Find where the given text appears and provide that cell's center as [X, Y] coordinate. 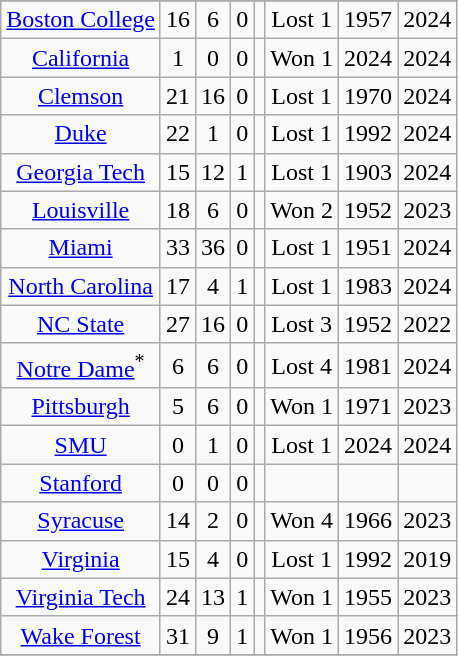
Lost 4 [302, 366]
Syracuse [81, 521]
Duke [81, 134]
Notre Dame* [81, 366]
9 [214, 635]
1981 [368, 366]
33 [178, 248]
1955 [368, 597]
22 [178, 134]
1957 [368, 20]
Boston College [81, 20]
1956 [368, 635]
Georgia Tech [81, 172]
1971 [368, 407]
Won 2 [302, 210]
NC State [81, 324]
California [81, 58]
5 [178, 407]
Miami [81, 248]
Stanford [81, 483]
36 [214, 248]
Clemson [81, 96]
31 [178, 635]
2 [214, 521]
1951 [368, 248]
2022 [428, 324]
24 [178, 597]
Virginia Tech [81, 597]
SMU [81, 445]
Wake Forest [81, 635]
Won 4 [302, 521]
18 [178, 210]
1903 [368, 172]
1966 [368, 521]
Lost 3 [302, 324]
17 [178, 286]
Pittsburgh [81, 407]
27 [178, 324]
12 [214, 172]
1970 [368, 96]
14 [178, 521]
Virginia [81, 559]
2019 [428, 559]
13 [214, 597]
North Carolina [81, 286]
1983 [368, 286]
21 [178, 96]
Louisville [81, 210]
